Pinpoint the cell where the given text exists, returning its (X, Y) midpoint coordinate. 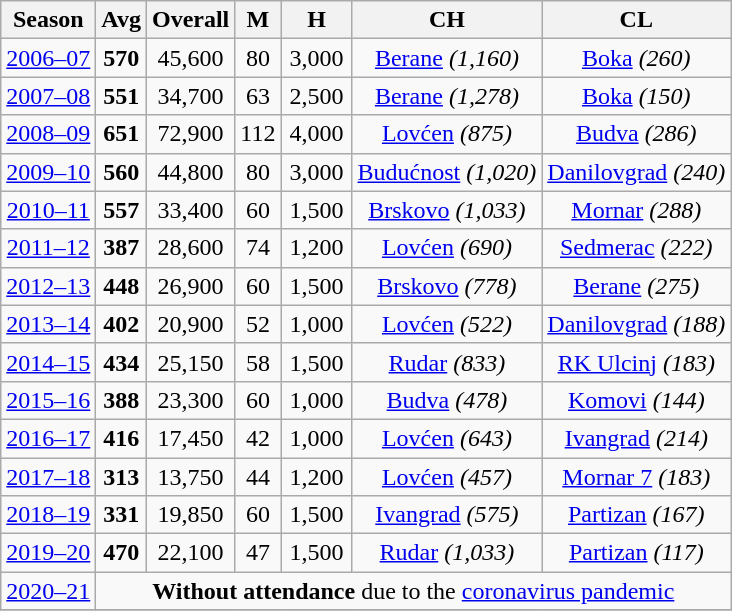
33,400 (190, 210)
23,300 (190, 400)
Berane (1,160) (447, 58)
2009–10 (48, 172)
388 (122, 400)
Komovi (144) (636, 400)
2006–07 (48, 58)
4,000 (316, 134)
Lovćen (457) (447, 477)
74 (258, 248)
2020–21 (48, 591)
63 (258, 96)
Without attendance due to the coronavirus pandemic (414, 591)
44,800 (190, 172)
RK Ulcinj (183) (636, 362)
331 (122, 515)
Danilovgrad (188) (636, 324)
448 (122, 286)
47 (258, 553)
17,450 (190, 438)
2018–19 (48, 515)
45,600 (190, 58)
72,900 (190, 134)
Ivangrad (214) (636, 438)
2010–11 (48, 210)
Partizan (117) (636, 553)
Budva (286) (636, 134)
2,500 (316, 96)
387 (122, 248)
2015–16 (48, 400)
Brskovo (778) (447, 286)
CH (447, 20)
560 (122, 172)
Rudar (833) (447, 362)
42 (258, 438)
651 (122, 134)
Danilovgrad (240) (636, 172)
H (316, 20)
557 (122, 210)
2016–17 (48, 438)
Avg (122, 20)
Brskovo (1,033) (447, 210)
Lovćen (690) (447, 248)
570 (122, 58)
34,700 (190, 96)
Ivangrad (575) (447, 515)
112 (258, 134)
Boka (150) (636, 96)
Partizan (167) (636, 515)
Mornar 7 (183) (636, 477)
Sedmerac (222) (636, 248)
CL (636, 20)
Boka (260) (636, 58)
26,900 (190, 286)
Lovćen (875) (447, 134)
470 (122, 553)
2013–14 (48, 324)
Mornar (288) (636, 210)
2011–12 (48, 248)
416 (122, 438)
Berane (1,278) (447, 96)
13,750 (190, 477)
402 (122, 324)
2019–20 (48, 553)
Lovćen (522) (447, 324)
551 (122, 96)
22,100 (190, 553)
2008–09 (48, 134)
28,600 (190, 248)
Budva (478) (447, 400)
2017–18 (48, 477)
Lovćen (643) (447, 438)
Berane (275) (636, 286)
44 (258, 477)
2014–15 (48, 362)
2007–08 (48, 96)
M (258, 20)
58 (258, 362)
Overall (190, 20)
434 (122, 362)
20,900 (190, 324)
52 (258, 324)
313 (122, 477)
Rudar (1,033) (447, 553)
2012–13 (48, 286)
25,150 (190, 362)
Budućnost (1,020) (447, 172)
19,850 (190, 515)
Season (48, 20)
